For the text-containing cell, return its midpoint in [X, Y] coordinate format. 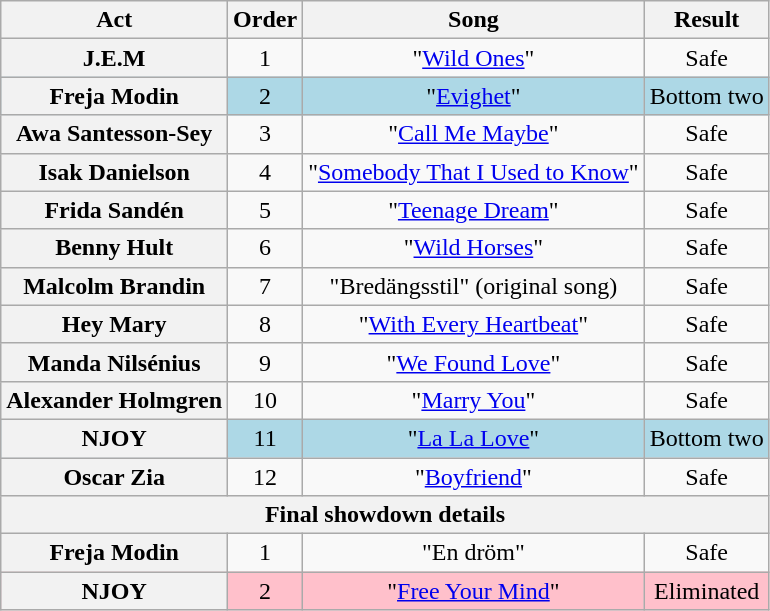
"Call Me Maybe" [474, 134]
"We Found Love" [474, 362]
"Free Your Mind" [474, 591]
10 [266, 400]
"Wild Ones" [474, 58]
J.E.M [114, 58]
7 [266, 286]
"Evighet" [474, 96]
Frida Sandén [114, 210]
Awa Santesson-Sey [114, 134]
9 [266, 362]
5 [266, 210]
Result [706, 20]
"Wild Horses" [474, 248]
Final showdown details [385, 515]
Order [266, 20]
"La La Love" [474, 438]
Hey Mary [114, 324]
3 [266, 134]
"Teenage Dream" [474, 210]
4 [266, 172]
Oscar Zia [114, 477]
"Boyfriend" [474, 477]
Act [114, 20]
"Marry You" [474, 400]
Eliminated [706, 591]
8 [266, 324]
"En dröm" [474, 553]
Malcolm Brandin [114, 286]
12 [266, 477]
11 [266, 438]
Song [474, 20]
"Bredängsstil" (original song) [474, 286]
Alexander Holmgren [114, 400]
6 [266, 248]
Isak Danielson [114, 172]
Benny Hult [114, 248]
Manda Nilsénius [114, 362]
"Somebody That I Used to Know" [474, 172]
"With Every Heartbeat" [474, 324]
